Provide the [X, Y] coordinate of the cell's center where the given text is located.  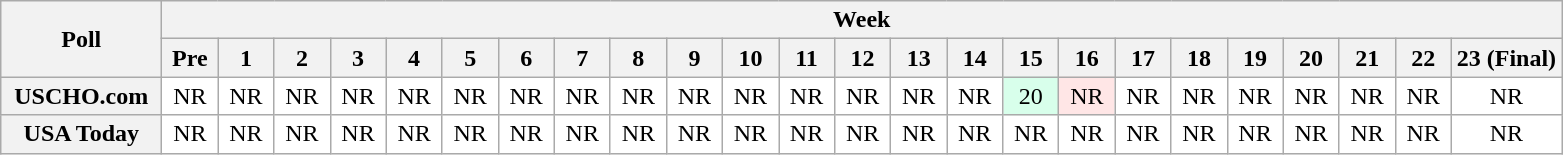
2 [302, 58]
7 [582, 58]
23 (Final) [1506, 58]
6 [526, 58]
19 [1255, 58]
Poll [82, 39]
5 [470, 58]
14 [975, 58]
17 [1143, 58]
16 [1087, 58]
3 [358, 58]
21 [1367, 58]
13 [919, 58]
4 [414, 58]
15 [1031, 58]
18 [1199, 58]
12 [863, 58]
22 [1423, 58]
Week [862, 20]
USCHO.com [82, 96]
USA Today [82, 134]
1 [246, 58]
8 [638, 58]
10 [750, 58]
Pre [190, 58]
9 [694, 58]
11 [806, 58]
